From the cell containing the given text, extract its center point as (X, Y) coordinate. 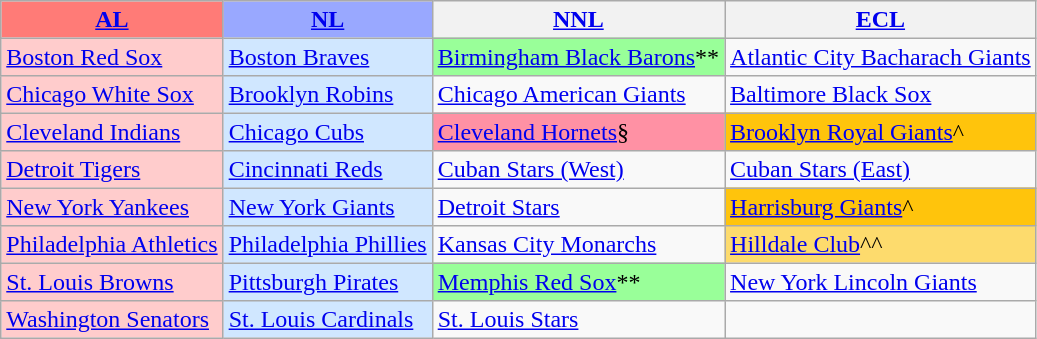
Kansas City Monarchs (578, 244)
New York Giants (328, 206)
St. Louis Stars (578, 318)
Boston Braves (328, 56)
St. Louis Cardinals (328, 318)
Chicago American Giants (578, 94)
Washington Senators (112, 318)
Cincinnati Reds (328, 170)
NNL (578, 20)
Chicago Cubs (328, 132)
AL (112, 20)
Atlantic City Bacharach Giants (881, 56)
Cuban Stars (West) (578, 170)
NL (328, 20)
New York Lincoln Giants (881, 282)
Cuban Stars (East) (881, 170)
Baltimore Black Sox (881, 94)
New York Yankees (112, 206)
Brooklyn Royal Giants^ (881, 132)
Memphis Red Sox** (578, 282)
Cleveland Hornets§ (578, 132)
St. Louis Browns (112, 282)
Philadelphia Athletics (112, 244)
Cleveland Indians (112, 132)
Detroit Stars (578, 206)
Birmingham Black Barons** (578, 56)
ECL (881, 20)
Philadelphia Phillies (328, 244)
Hilldale Club^^ (881, 244)
Chicago White Sox (112, 94)
Boston Red Sox (112, 56)
Brooklyn Robins (328, 94)
Harrisburg Giants^ (881, 206)
Pittsburgh Pirates (328, 282)
Detroit Tigers (112, 170)
